Capture the cell that displays the provided text and extract its [X, Y] central coordinate. 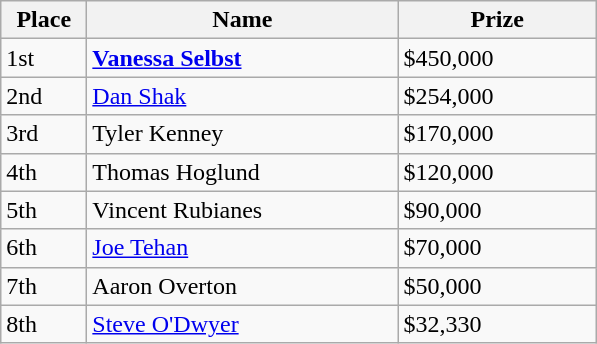
$254,000 [498, 96]
Aaron Overton [242, 286]
Vanessa Selbst [242, 58]
2nd [44, 96]
Prize [498, 20]
4th [44, 172]
$120,000 [498, 172]
$90,000 [498, 210]
1st [44, 58]
Tyler Kenney [242, 134]
Place [44, 20]
3rd [44, 134]
Vincent Rubianes [242, 210]
$450,000 [498, 58]
$170,000 [498, 134]
$50,000 [498, 286]
Joe Tehan [242, 248]
7th [44, 286]
Steve O'Dwyer [242, 324]
5th [44, 210]
$70,000 [498, 248]
$32,330 [498, 324]
6th [44, 248]
Thomas Hoglund [242, 172]
8th [44, 324]
Dan Shak [242, 96]
Name [242, 20]
